Identify which cell holds the provided text, then report its [x, y] central coordinate. 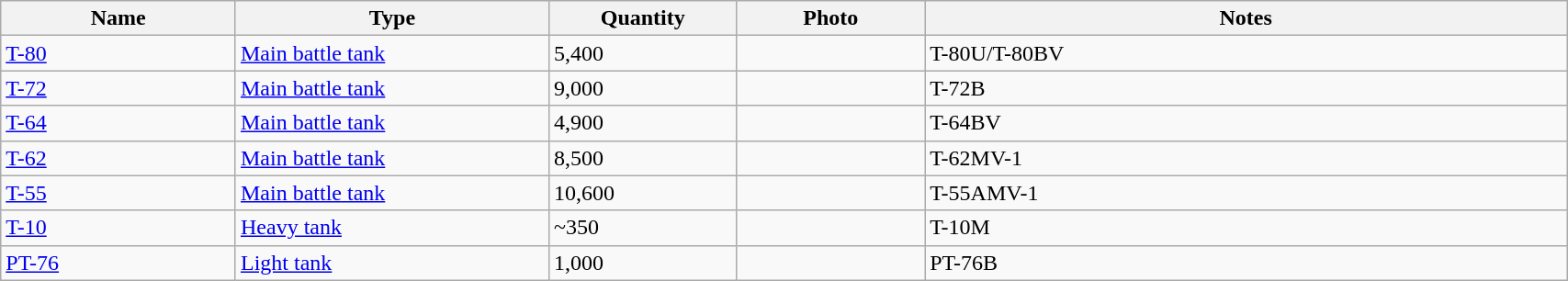
T-72B [1246, 88]
8,500 [643, 158]
T-62MV-1 [1246, 158]
PT-76B [1246, 263]
T-10M [1246, 228]
T-80 [118, 53]
Light tank [391, 263]
PT-76 [118, 263]
5,400 [643, 53]
Type [391, 18]
T-55 [118, 193]
T-80U/T-80BV [1246, 53]
T-62 [118, 158]
Quantity [643, 18]
T-64 [118, 123]
Name [118, 18]
9,000 [643, 88]
Notes [1246, 18]
T-55AMV-1 [1246, 193]
Photo [830, 18]
4,900 [643, 123]
10,600 [643, 193]
T-64BV [1246, 123]
T-10 [118, 228]
Heavy tank [391, 228]
T-72 [118, 88]
1,000 [643, 263]
~350 [643, 228]
